Output the [x, y] coordinate of the center of the cell containing the given text.  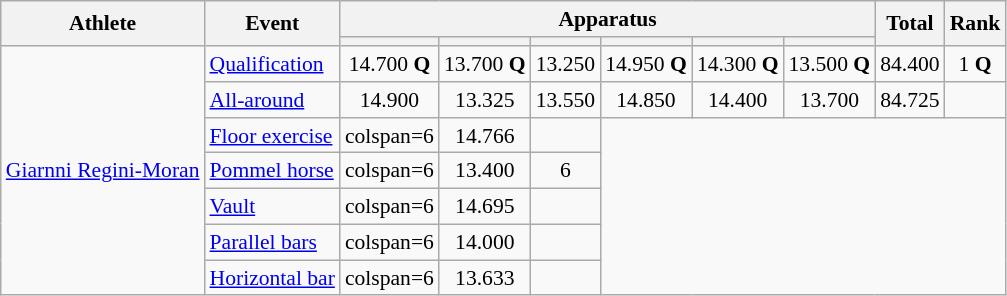
13.633 [485, 278]
14.400 [738, 100]
Vault [272, 207]
Giarnni Regini-Moran [103, 170]
Parallel bars [272, 243]
14.850 [646, 100]
Athlete [103, 24]
84.725 [910, 100]
14.300 Q [738, 64]
Pommel horse [272, 171]
Total [910, 24]
14.695 [485, 207]
13.250 [566, 64]
13.550 [566, 100]
6 [566, 171]
14.766 [485, 136]
13.325 [485, 100]
14.950 Q [646, 64]
84.400 [910, 64]
1 Q [976, 64]
14.000 [485, 243]
Horizontal bar [272, 278]
All-around [272, 100]
Apparatus [608, 19]
Rank [976, 24]
14.900 [390, 100]
13.700 [830, 100]
Floor exercise [272, 136]
14.700 Q [390, 64]
13.700 Q [485, 64]
13.400 [485, 171]
Event [272, 24]
13.500 Q [830, 64]
Qualification [272, 64]
